From the cell containing the given text, extract its center point as [x, y] coordinate. 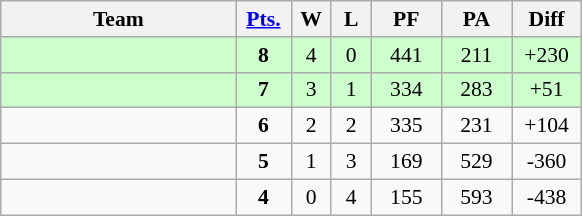
6 [264, 126]
+51 [547, 90]
593 [476, 197]
-360 [547, 162]
W [311, 19]
231 [476, 126]
Team [118, 19]
PF [406, 19]
Pts. [264, 19]
+230 [547, 55]
+104 [547, 126]
7 [264, 90]
8 [264, 55]
PA [476, 19]
529 [476, 162]
-438 [547, 197]
Diff [547, 19]
335 [406, 126]
283 [476, 90]
5 [264, 162]
155 [406, 197]
169 [406, 162]
441 [406, 55]
211 [476, 55]
L [351, 19]
334 [406, 90]
